Provide the (x, y) coordinate of the cell's center where the given text is located.  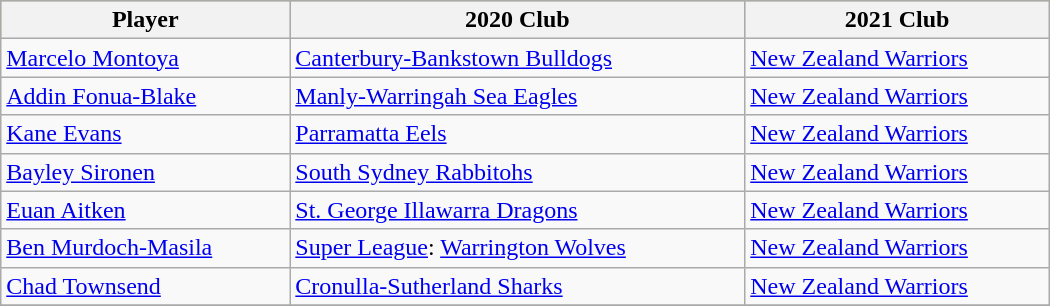
South Sydney Rabbitohs (518, 172)
Kane Evans (146, 134)
Super League: Warrington Wolves (518, 248)
Player (146, 20)
Euan Aitken (146, 210)
Addin Fonua-Blake (146, 96)
St. George Illawarra Dragons (518, 210)
Manly-Warringah Sea Eagles (518, 96)
Canterbury-Bankstown Bulldogs (518, 58)
Bayley Sironen (146, 172)
Cronulla-Sutherland Sharks (518, 286)
Ben Murdoch-Masila (146, 248)
Parramatta Eels (518, 134)
2021 Club (897, 20)
Chad Townsend (146, 286)
Marcelo Montoya (146, 58)
2020 Club (518, 20)
